Return (X, Y) of the center of cell containing provided text 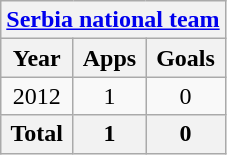
Apps (110, 58)
Total (37, 134)
2012 (37, 96)
Serbia national team (113, 20)
Goals (186, 58)
Year (37, 58)
